Locate the cell with the specified text and output its [X, Y] center coordinate. 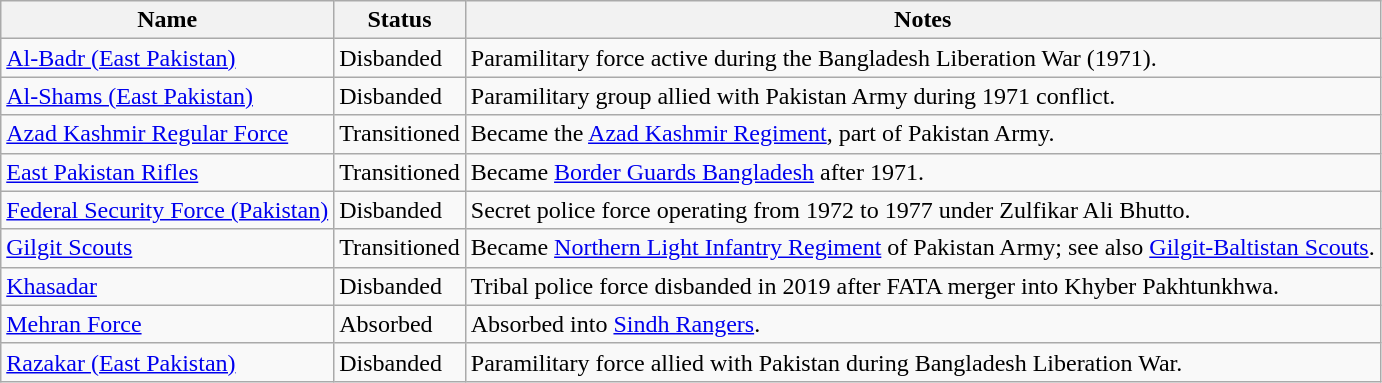
Notes [922, 20]
Paramilitary group allied with Pakistan Army during 1971 conflict. [922, 96]
Secret police force operating from 1972 to 1977 under Zulfikar Ali Bhutto. [922, 210]
Became the Azad Kashmir Regiment, part of Pakistan Army. [922, 134]
Federal Security Force (Pakistan) [168, 210]
Absorbed into Sindh Rangers. [922, 324]
Gilgit Scouts [168, 248]
Razakar (East Pakistan) [168, 362]
Khasadar [168, 286]
Mehran Force [168, 324]
Tribal police force disbanded in 2019 after FATA merger into Khyber Pakhtunkhwa. [922, 286]
Status [400, 20]
Became Northern Light Infantry Regiment of Pakistan Army; see also Gilgit-Baltistan Scouts. [922, 248]
East Pakistan Rifles [168, 172]
Al-Shams (East Pakistan) [168, 96]
Al-Badr (East Pakistan) [168, 58]
Name [168, 20]
Absorbed [400, 324]
Paramilitary force active during the Bangladesh Liberation War (1971). [922, 58]
Became Border Guards Bangladesh after 1971. [922, 172]
Paramilitary force allied with Pakistan during Bangladesh Liberation War. [922, 362]
Azad Kashmir Regular Force [168, 134]
